Detect which cell encompasses the target text, then output its [x, y] center coordinate. 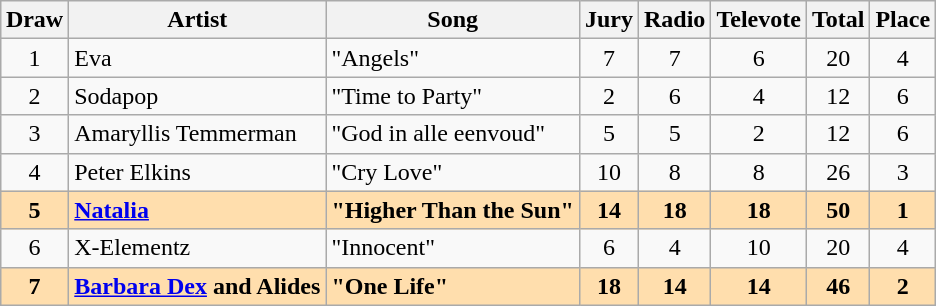
Natalia [198, 210]
"Innocent" [453, 248]
46 [838, 286]
Eva [198, 58]
"Cry Love" [453, 172]
Total [838, 20]
Radio [674, 20]
"One Life" [453, 286]
Draw [34, 20]
Sodapop [198, 96]
Amaryllis Temmerman [198, 134]
X-Elementz [198, 248]
"God in alle eenvoud" [453, 134]
Televote [758, 20]
26 [838, 172]
Barbara Dex and Alides [198, 286]
Peter Elkins [198, 172]
Place [903, 20]
Song [453, 20]
Jury [608, 20]
"Higher Than the Sun" [453, 210]
Artist [198, 20]
"Angels" [453, 58]
"Time to Party" [453, 96]
50 [838, 210]
